Return [x, y] of the center of cell containing provided text 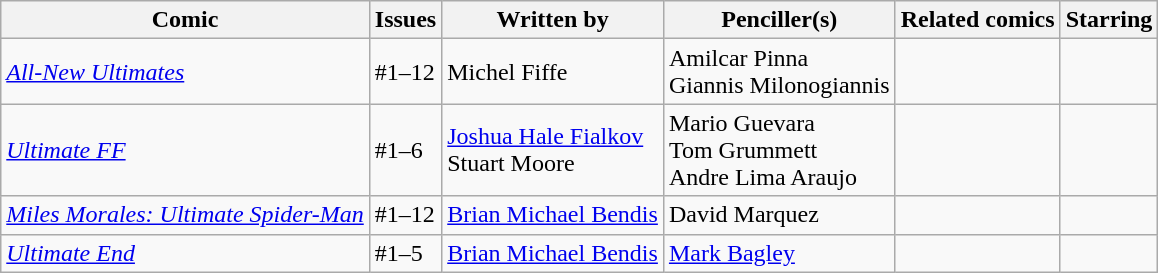
Ultimate FF [186, 150]
Starring [1109, 20]
Mark Bagley [779, 253]
Ultimate End [186, 253]
Comic [186, 20]
Amilcar PinnaGiannis Milonogiannis [779, 72]
Mario GuevaraTom GrummettAndre Lima Araujo [779, 150]
Miles Morales: Ultimate Spider-Man [186, 215]
#1–5 [405, 253]
Issues [405, 20]
#1–6 [405, 150]
David Marquez [779, 215]
All-New Ultimates [186, 72]
Joshua Hale FialkovStuart Moore [553, 150]
Michel Fiffe [553, 72]
Penciller(s) [779, 20]
Related comics [978, 20]
Written by [553, 20]
